Locate the cell with the specified text and output its [x, y] center coordinate. 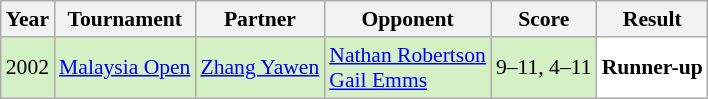
9–11, 4–11 [544, 68]
2002 [28, 68]
Nathan Robertson Gail Emms [408, 68]
Zhang Yawen [260, 68]
Tournament [124, 19]
Result [652, 19]
Score [544, 19]
Malaysia Open [124, 68]
Runner-up [652, 68]
Year [28, 19]
Opponent [408, 19]
Partner [260, 19]
